Detect which cell encompasses the target text, then output its (X, Y) center coordinate. 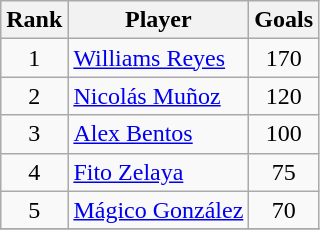
170 (284, 58)
75 (284, 172)
2 (34, 96)
100 (284, 134)
Nicolás Muñoz (158, 96)
Rank (34, 20)
Fito Zelaya (158, 172)
Mágico González (158, 210)
Player (158, 20)
3 (34, 134)
Alex Bentos (158, 134)
Williams Reyes (158, 58)
1 (34, 58)
Goals (284, 20)
5 (34, 210)
70 (284, 210)
120 (284, 96)
4 (34, 172)
